Capture the cell that displays the provided text and extract its (X, Y) central coordinate. 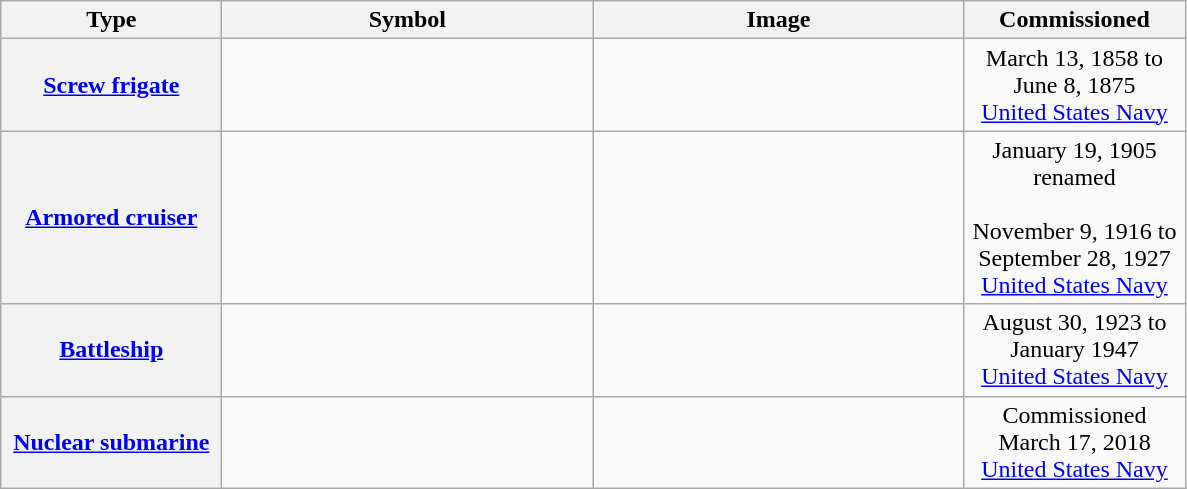
Battleship (112, 350)
March 13, 1858 toJune 8, 1875United States Navy (1074, 85)
Screw frigate (112, 85)
August 30, 1923 toJanuary 1947United States Navy (1074, 350)
CommissionedMarch 17, 2018United States Navy (1074, 442)
Armored cruiser (112, 218)
Commissioned (1074, 20)
Type (112, 20)
Nuclear submarine (112, 442)
Image (778, 20)
Symbol (408, 20)
January 19, 1905renamedNovember 9, 1916 toSeptember 28, 1927United States Navy (1074, 218)
